Locate the cell with the specified text and output its (X, Y) center coordinate. 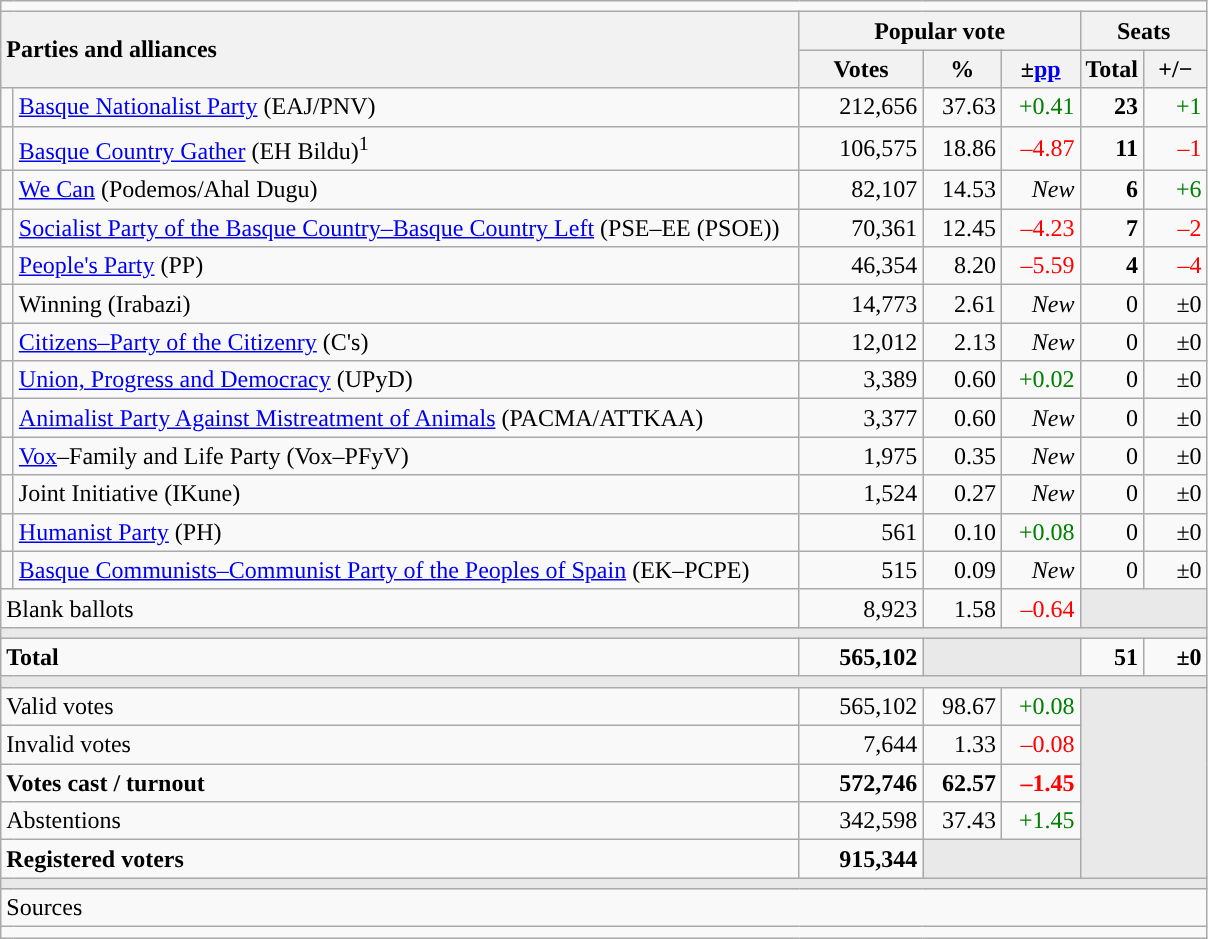
+1.45 (1040, 821)
98.67 (962, 706)
8,923 (861, 608)
1.33 (962, 745)
Vox–Family and Life Party (Vox–PFyV) (406, 456)
Sources (604, 908)
Votes (861, 69)
Basque Country Gather (EH Bildu)1 (406, 148)
Winning (Irabazi) (406, 304)
915,344 (861, 859)
–0.08 (1040, 745)
0.10 (962, 532)
51 (1112, 657)
561 (861, 532)
Union, Progress and Democracy (UPyD) (406, 380)
70,361 (861, 228)
Blank ballots (400, 608)
62.57 (962, 783)
–2 (1176, 228)
We Can (Podemos/Ahal Dugu) (406, 190)
12,012 (861, 342)
14.53 (962, 190)
–4.23 (1040, 228)
% (962, 69)
6 (1112, 190)
Basque Communists–Communist Party of the Peoples of Spain (EK–PCPE) (406, 570)
–4.87 (1040, 148)
2.61 (962, 304)
0.09 (962, 570)
–0.64 (1040, 608)
0.27 (962, 494)
7 (1112, 228)
46,354 (861, 266)
Parties and alliances (400, 50)
People's Party (PP) (406, 266)
7,644 (861, 745)
82,107 (861, 190)
515 (861, 570)
+0.02 (1040, 380)
Popular vote (940, 31)
8.20 (962, 266)
–4 (1176, 266)
3,377 (861, 418)
+1 (1176, 107)
–5.59 (1040, 266)
212,656 (861, 107)
Citizens–Party of the Citizenry (C's) (406, 342)
Basque Nationalist Party (EAJ/PNV) (406, 107)
–1 (1176, 148)
Invalid votes (400, 745)
572,746 (861, 783)
Animalist Party Against Mistreatment of Animals (PACMA/ATTKAA) (406, 418)
1,524 (861, 494)
0.35 (962, 456)
Valid votes (400, 706)
14,773 (861, 304)
37.63 (962, 107)
4 (1112, 266)
Abstentions (400, 821)
18.86 (962, 148)
–1.45 (1040, 783)
23 (1112, 107)
Seats (1144, 31)
Votes cast / turnout (400, 783)
1.58 (962, 608)
±pp (1040, 69)
11 (1112, 148)
Humanist Party (PH) (406, 532)
Socialist Party of the Basque Country–Basque Country Left (PSE–EE (PSOE)) (406, 228)
1,975 (861, 456)
Registered voters (400, 859)
+0.41 (1040, 107)
3,389 (861, 380)
+/− (1176, 69)
342,598 (861, 821)
2.13 (962, 342)
37.43 (962, 821)
+6 (1176, 190)
Joint Initiative (IKune) (406, 494)
12.45 (962, 228)
106,575 (861, 148)
